Extract the (X, Y) coordinate from the center of the cell holding the provided text.  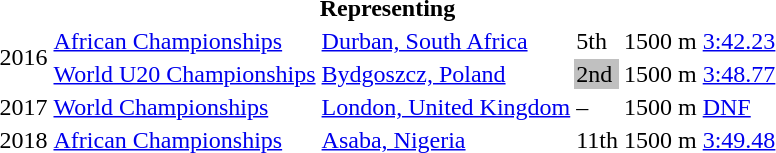
Bydgoszcz, Poland (446, 74)
World Championships (184, 107)
Durban, South Africa (446, 41)
2nd (598, 74)
5th (598, 41)
World U20 Championships (184, 74)
African Championships (184, 41)
– (598, 107)
London, United Kingdom (446, 107)
